Provide the [x, y] coordinate of the cell's center where the given text is located.  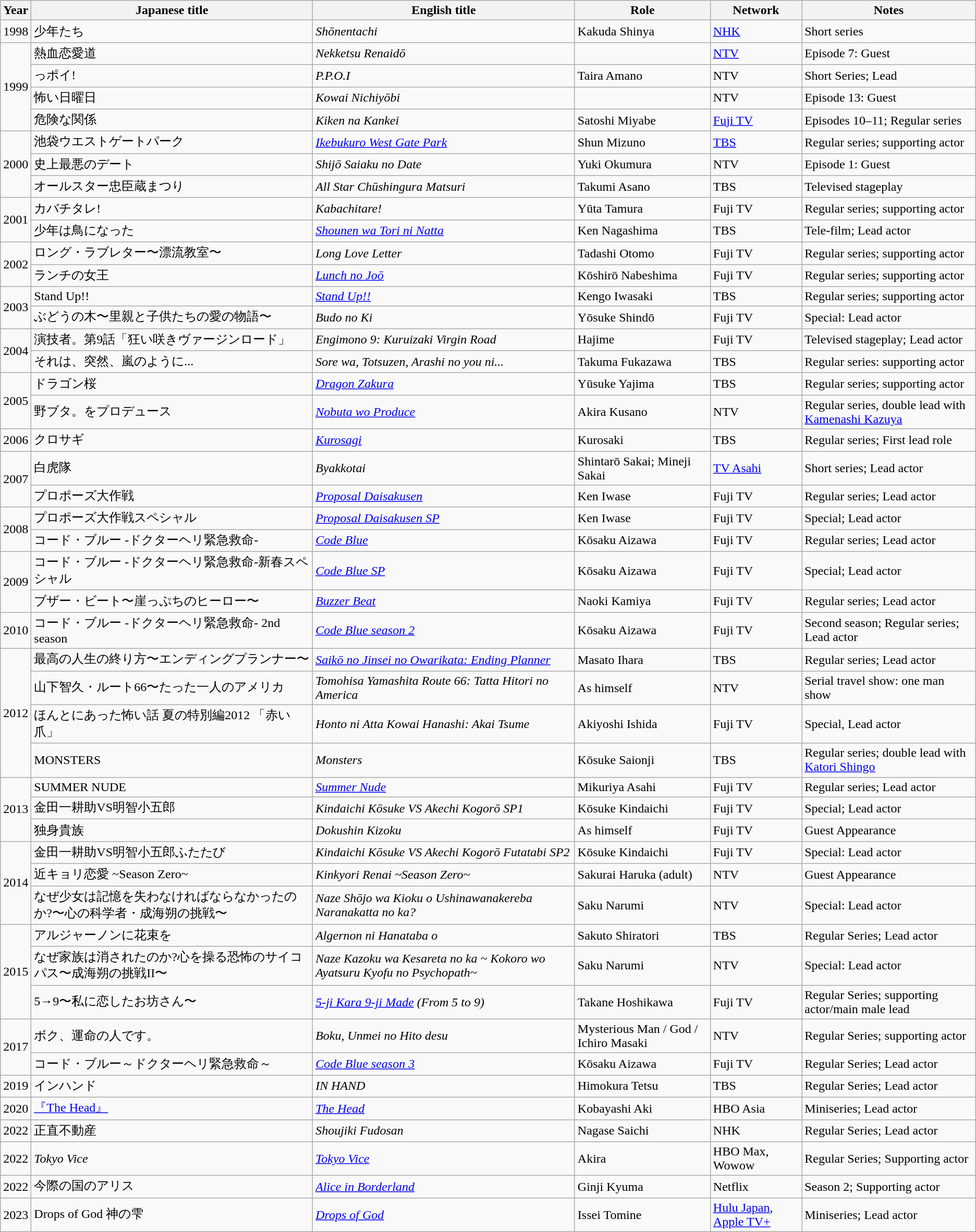
Televised stageplay; Lead actor [889, 340]
2019 [16, 1086]
Shoujiki Fudosan [444, 1131]
コード・ブルー -ドクターヘリ緊急救命- [172, 541]
Naoki Kamiya [642, 601]
Kobayashi Aki [642, 1108]
Yuki Okumura [642, 165]
Kengo Iwasaki [642, 297]
池袋ウエストゲートパーク [172, 143]
最高の人生の終り方〜エンディングプランナー〜 [172, 660]
独身貴族 [172, 831]
Honto ni Atta Kowai Hanashi: Akai Tsume [444, 724]
Second season; Regular series; Lead actor [889, 631]
Ken Nagashima [642, 231]
2007 [16, 479]
Japanese title [172, 10]
SUMMER NUDE [172, 787]
Kurosagi [444, 440]
ボク、運命の人です。 [172, 1036]
プロポーズ大作戦スペシャル [172, 518]
TV Asahi [756, 468]
Netflix [756, 1187]
今際の国のアリス [172, 1187]
Shounen wa Tori ni Natta [444, 231]
1999 [16, 87]
オールスター忠臣蔵まつり [172, 187]
Dokushin Kizoku [444, 831]
Sakuto Shiratori [642, 936]
白虎隊 [172, 468]
Issei Tomine [642, 1214]
Masato Ihara [642, 660]
Mysterious Man / God / Ichiro Masaki [642, 1036]
Proposal Daisakusen SP [444, 518]
Saikō no Jinsei no Owarikata: Ending Planner [444, 660]
2006 [16, 440]
Proposal Daisakusen [444, 496]
ぶどうの木〜里親と子供たちの愛の物語〜 [172, 318]
なぜ少女は記憶を失わなければならなかったのか?〜心の科学者・成海朔の挑戦〜 [172, 905]
Kindaichi Kōsuke VS Akechi Kogorō Futatabi SP2 [444, 853]
Akiyoshi Ishida [642, 724]
Kinkyori Renai ~Season Zero~ [444, 874]
ドラゴン桜 [172, 384]
IN HAND [444, 1086]
Hulu Japan, Apple TV+ [756, 1214]
Role [642, 10]
『The Head』 [172, 1108]
Tomohisa Yamashita Route 66: Tatta Hitori no America [444, 688]
熱血恋愛道 [172, 53]
HBO Max, Wowow [756, 1159]
少年は鳥になった [172, 231]
演技者。第9話「狂い咲きヴァージンロード」 [172, 340]
2008 [16, 529]
ブザー・ビート〜崖っぷちのヒーロー〜 [172, 601]
Regular series: supporting actor [889, 362]
Short series; Lead actor [889, 468]
Shintarō Sakai; Mineji Sakai [642, 468]
Tele-film; Lead actor [889, 231]
2013 [16, 809]
Buzzer Beat [444, 601]
危険な関係 [172, 120]
野ブタ。をプロデュース [172, 412]
Code Blue season 3 [444, 1064]
Monsters [444, 760]
近キョリ恋愛 ~Season Zero~ [172, 874]
山下智久・ルート66〜たった一人のアメリカ [172, 688]
Kabachitare! [444, 208]
Mikuriya Asahi [642, 787]
Boku, Unmei no Hito desu [444, 1036]
Code Blue season 2 [444, 631]
Season 2; Supporting actor [889, 1187]
Regular series, double lead with Kamenashi Kazuya [889, 412]
Regular Series; supporting actor [889, 1036]
Alice in Borderland [444, 1187]
2005 [16, 401]
ランチの女王 [172, 275]
HBO Asia [756, 1108]
2020 [16, 1108]
Year [16, 10]
コード・ブルー～ドクターヘリ緊急救命～ [172, 1064]
っポイ! [172, 76]
2002 [16, 264]
Algernon ni Hanataba o [444, 936]
Kōsuke Saionji [642, 760]
Regular series; First lead role [889, 440]
2017 [16, 1047]
Akira [642, 1159]
Kindaichi Kōsuke VS Akechi Kogorō SP1 [444, 808]
2015 [16, 972]
5→9〜私に恋したお坊さん〜 [172, 1002]
Yūsuke Yajima [642, 384]
少年たち [172, 31]
金田一耕助VS明智小五郎ふたたび [172, 853]
Nagase Saichi [642, 1131]
カバチタレ! [172, 208]
正直不動産 [172, 1131]
Ginji Kyuma [642, 1187]
なぜ家族は消されたのか?心を操る恐怖のサイコパス〜成海朔の挑戦II〜 [172, 966]
Shōnentachi [444, 31]
All Star Chūshingura Matsuri [444, 187]
怖い日曜日 [172, 98]
The Head [444, 1108]
Kurosaki [642, 440]
Satoshi Miyabe [642, 120]
Kiken na Kankei [444, 120]
Notes [889, 10]
Naze Kazoku wa Kesareta no ka ~ Kokoro wo Ayatsuru Kyofu no Psychopath~ [444, 966]
Yūta Tamura [642, 208]
2014 [16, 883]
Long Love Letter [444, 253]
Kowai Nichiyōbi [444, 98]
アルジャーノンに花束を [172, 936]
Himokura Tetsu [642, 1086]
Takumi Asano [642, 187]
Nekketsu Renaidō [444, 53]
インハンド [172, 1086]
Episode 7: Guest [889, 53]
Sakurai Haruka (adult) [642, 874]
Engimono 9: Kuruizaki Virgin Road [444, 340]
Code Blue [444, 541]
Network [756, 10]
Regular Series; Supporting actor [889, 1159]
Special, Lead actor [889, 724]
Naze Shōjo wa Kioku o Ushinawanakereba Naranakatta no ka? [444, 905]
2004 [16, 350]
ロング・ラブレター〜漂流教室〜 [172, 253]
MONSTERS [172, 760]
Budo no Ki [444, 318]
Serial travel show: one man show [889, 688]
Yōsuke Shindō [642, 318]
2023 [16, 1214]
P.P.O.I [444, 76]
Episodes 10–11; Regular series [889, 120]
Regular series; double lead with Katori Shingo [889, 760]
Drops of God [444, 1214]
Short series [889, 31]
コード・ブルー -ドクターヘリ緊急救命- 2nd season [172, 631]
コード・ブルー -ドクターヘリ緊急救命-新春スペシャル [172, 571]
Episode 13: Guest [889, 98]
Tadashi Otomo [642, 253]
Lunch no Joō [444, 275]
クロサギ [172, 440]
2001 [16, 220]
Ikebukuro West Gate Park [444, 143]
2000 [16, 165]
Drops of God 神の雫 [172, 1214]
Byakkotai [444, 468]
Nobuta wo Produce [444, 412]
1998 [16, 31]
Kakuda Shinya [642, 31]
史上最悪のデート [172, 165]
Summer Nude [444, 787]
Shijō Saiaku no Date [444, 165]
Sore wa, Totsuzen, Arashi no you ni... [444, 362]
Episode 1: Guest [889, 165]
Regular Series; supporting actor/main male lead [889, 1002]
2010 [16, 631]
プロポーズ大作戦 [172, 496]
Hajime [642, 340]
Televised stageplay [889, 187]
それは、突然、嵐のように... [172, 362]
Akira Kusano [642, 412]
金田一耕助VS明智小五郎 [172, 808]
5-ji Kara 9-ji Made (From 5 to 9) [444, 1002]
Dragon Zakura [444, 384]
Code Blue SP [444, 571]
Kōshirō Nabeshima [642, 275]
Takuma Fukazawa [642, 362]
Shun Mizuno [642, 143]
Short Series; Lead [889, 76]
2003 [16, 307]
2012 [16, 713]
Taira Amano [642, 76]
2009 [16, 582]
Takane Hoshikawa [642, 1002]
English title [444, 10]
ほんとにあった怖い話 夏の特別編2012 「赤い爪」 [172, 724]
